Output the [x, y] coordinate of the center of the cell containing the given text.  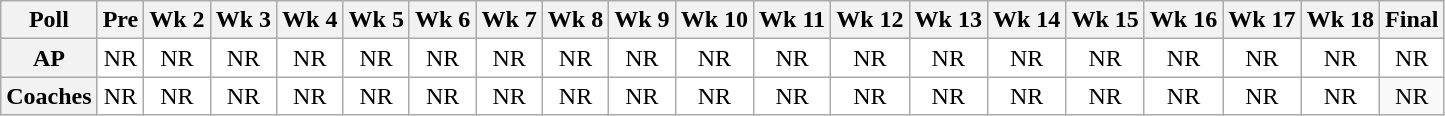
Wk 17 [1262, 20]
Wk 12 [870, 20]
Wk 18 [1340, 20]
Coaches [49, 96]
Poll [49, 20]
Pre [120, 20]
Wk 10 [714, 20]
Final [1412, 20]
Wk 2 [177, 20]
Wk 11 [792, 20]
Wk 14 [1026, 20]
Wk 9 [642, 20]
Wk 13 [948, 20]
Wk 16 [1183, 20]
Wk 4 [310, 20]
Wk 5 [376, 20]
Wk 6 [442, 20]
AP [49, 58]
Wk 7 [509, 20]
Wk 3 [243, 20]
Wk 15 [1105, 20]
Wk 8 [575, 20]
